Identify which cell holds the provided text, then report its (x, y) central coordinate. 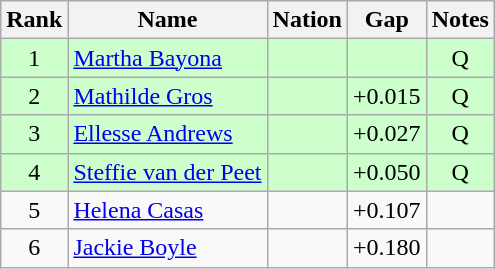
Ellesse Andrews (168, 134)
Notes (460, 20)
Helena Casas (168, 210)
Gap (386, 20)
2 (34, 96)
Name (168, 20)
+0.015 (386, 96)
Steffie van der Peet (168, 172)
+0.027 (386, 134)
Martha Bayona (168, 58)
4 (34, 172)
+0.107 (386, 210)
1 (34, 58)
+0.050 (386, 172)
5 (34, 210)
3 (34, 134)
Mathilde Gros (168, 96)
6 (34, 248)
Rank (34, 20)
Jackie Boyle (168, 248)
+0.180 (386, 248)
Nation (307, 20)
